Detect which cell encompasses the target text, then output its (x, y) center coordinate. 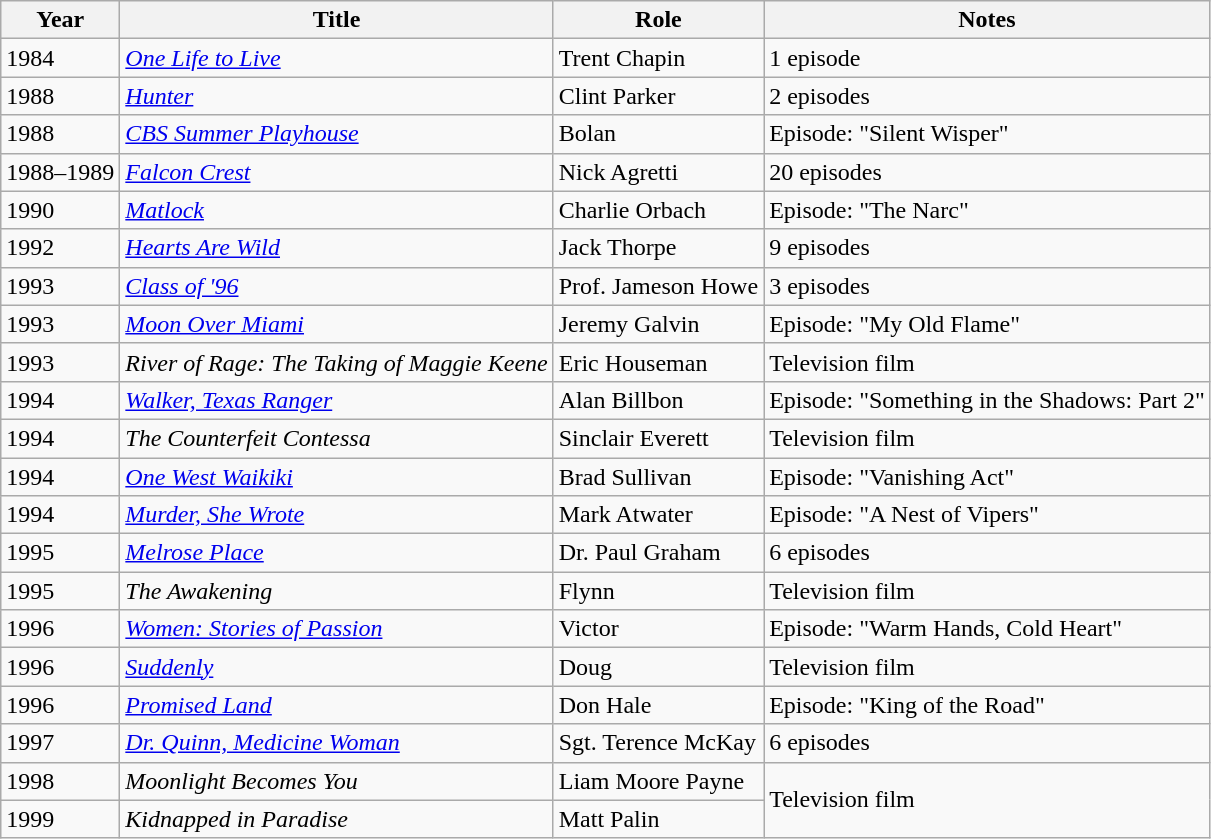
Prof. Jameson Howe (658, 286)
Melrose Place (336, 553)
Episode: "Silent Wisper" (988, 134)
Episode: "Warm Hands, Cold Heart" (988, 629)
Hunter (336, 96)
1997 (60, 743)
Episode: "Vanishing Act" (988, 477)
Episode: "A Nest of Vipers" (988, 515)
Doug (658, 667)
Episode: "My Old Flame" (988, 324)
River of Rage: The Taking of Maggie Keene (336, 362)
CBS Summer Playhouse (336, 134)
Women: Stories of Passion (336, 629)
Eric Houseman (658, 362)
Promised Land (336, 705)
Class of '96 (336, 286)
3 episodes (988, 286)
The Awakening (336, 591)
Episode: "King of the Road" (988, 705)
Year (60, 20)
Nick Agretti (658, 172)
2 episodes (988, 96)
Dr. Quinn, Medicine Woman (336, 743)
Moonlight Becomes You (336, 781)
Walker, Texas Ranger (336, 400)
1998 (60, 781)
Moon Over Miami (336, 324)
Mark Atwater (658, 515)
Notes (988, 20)
Matt Palin (658, 819)
Sinclair Everett (658, 438)
Matlock (336, 210)
Liam Moore Payne (658, 781)
Murder, She Wrote (336, 515)
One West Waikiki (336, 477)
20 episodes (988, 172)
Clint Parker (658, 96)
1 episode (988, 58)
9 episodes (988, 248)
1999 (60, 819)
Title (336, 20)
One Life to Live (336, 58)
1988–1989 (60, 172)
1990 (60, 210)
Sgt. Terence McKay (658, 743)
Don Hale (658, 705)
Suddenly (336, 667)
Episode: "The Narc" (988, 210)
Trent Chapin (658, 58)
Brad Sullivan (658, 477)
Charlie Orbach (658, 210)
Jeremy Galvin (658, 324)
The Counterfeit Contessa (336, 438)
1992 (60, 248)
Falcon Crest (336, 172)
Kidnapped in Paradise (336, 819)
Bolan (658, 134)
Role (658, 20)
Jack Thorpe (658, 248)
Flynn (658, 591)
1984 (60, 58)
Hearts Are Wild (336, 248)
Episode: "Something in the Shadows: Part 2" (988, 400)
Alan Billbon (658, 400)
Dr. Paul Graham (658, 553)
Victor (658, 629)
